Locate the cell with the specified text and output its (X, Y) center coordinate. 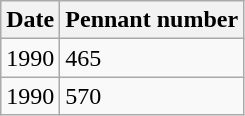
Date (30, 20)
Pennant number (152, 20)
570 (152, 96)
465 (152, 58)
